Output the [x, y] coordinate of the center of the cell containing the given text.  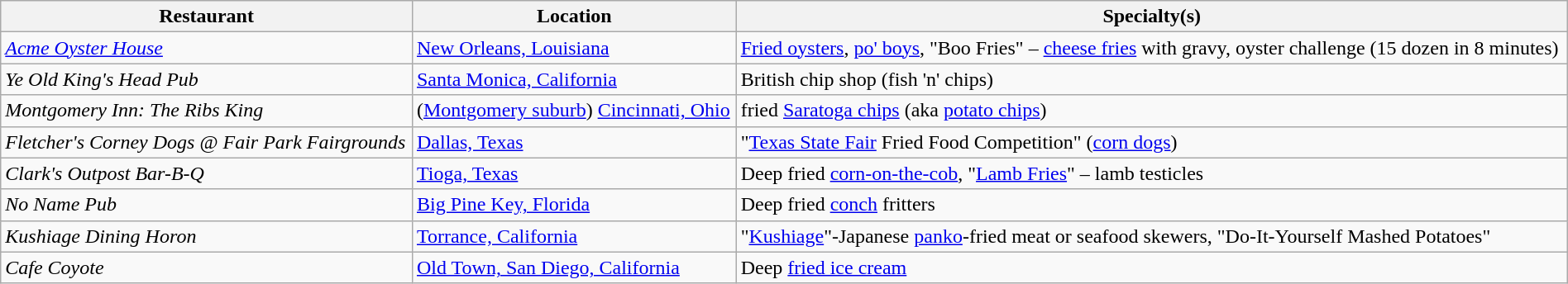
Dallas, Texas [574, 142]
(Montgomery suburb) Cincinnati, Ohio [574, 111]
Deep fried ice cream [1151, 267]
"Texas State Fair Fried Food Competition" (corn dogs) [1151, 142]
Kushiage Dining Horon [207, 236]
Big Pine Key, Florida [574, 205]
Ye Old King's Head Pub [207, 79]
Clark's Outpost Bar-B-Q [207, 173]
fried Saratoga chips (aka potato chips) [1151, 111]
Deep fried corn-on-the-cob, "Lamb Fries" – lamb testicles [1151, 173]
Acme Oyster House [207, 48]
Montgomery Inn: The Ribs King [207, 111]
Old Town, San Diego, California [574, 267]
New Orleans, Louisiana [574, 48]
Fletcher's Corney Dogs @ Fair Park Fairgrounds [207, 142]
"Kushiage"-Japanese panko-fried meat or seafood skewers, "Do-It-Yourself Mashed Potatoes" [1151, 236]
Cafe Coyote [207, 267]
Fried oysters, po' boys, "Boo Fries" – cheese fries with gravy, oyster challenge (15 dozen in 8 minutes) [1151, 48]
Torrance, California [574, 236]
No Name Pub [207, 205]
British chip shop (fish 'n' chips) [1151, 79]
Tioga, Texas [574, 173]
Location [574, 17]
Deep fried conch fritters [1151, 205]
Santa Monica, California [574, 79]
Specialty(s) [1151, 17]
Restaurant [207, 17]
